Detect which cell encompasses the target text, then output its (x, y) center coordinate. 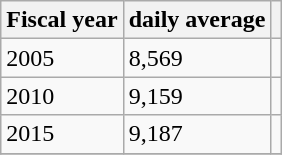
Fiscal year (62, 20)
2010 (62, 96)
2005 (62, 58)
9,159 (197, 96)
daily average (197, 20)
2015 (62, 134)
8,569 (197, 58)
9,187 (197, 134)
